For the text-containing cell, return its midpoint in (X, Y) coordinate format. 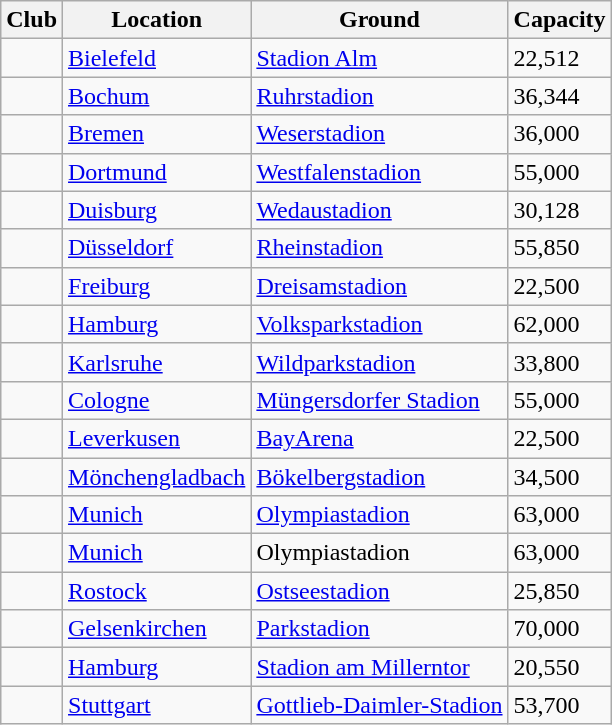
Mönchengladbach (157, 477)
Wedaustadion (380, 210)
Stadion Alm (380, 58)
33,800 (560, 362)
Cologne (157, 400)
Düsseldorf (157, 248)
Gelsenkirchen (157, 629)
Ruhrstadion (380, 96)
25,850 (560, 591)
Bochum (157, 96)
62,000 (560, 324)
Weserstadion (380, 134)
22,512 (560, 58)
36,344 (560, 96)
Dortmund (157, 172)
Bökelbergstadion (380, 477)
Location (157, 20)
Dreisamstadion (380, 286)
Stadion am Millerntor (380, 667)
36,000 (560, 134)
55,850 (560, 248)
Ground (380, 20)
Leverkusen (157, 438)
Freiburg (157, 286)
Rostock (157, 591)
Bremen (157, 134)
Club (32, 20)
Parkstadion (380, 629)
Volksparkstadion (380, 324)
Müngersdorfer Stadion (380, 400)
20,550 (560, 667)
Stuttgart (157, 705)
Westfalenstadion (380, 172)
Karlsruhe (157, 362)
BayArena (380, 438)
Gottlieb-Daimler-Stadion (380, 705)
Duisburg (157, 210)
Wildparkstadion (380, 362)
30,128 (560, 210)
Rheinstadion (380, 248)
70,000 (560, 629)
Ostseestadion (380, 591)
Capacity (560, 20)
34,500 (560, 477)
53,700 (560, 705)
Bielefeld (157, 58)
